Scan for the cell matching the given text and deliver its (x, y) coordinate at center. 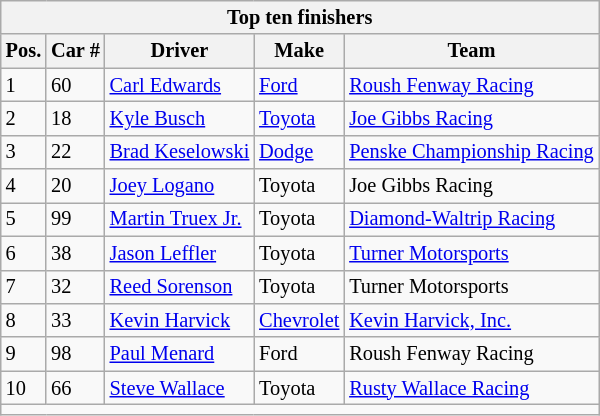
99 (76, 219)
Jason Leffler (180, 253)
5 (24, 219)
Rusty Wallace Racing (471, 388)
2 (24, 118)
Joey Logano (180, 186)
Driver (180, 51)
Steve Wallace (180, 388)
Kyle Busch (180, 118)
20 (76, 186)
18 (76, 118)
Diamond-Waltrip Racing (471, 219)
Kevin Harvick (180, 320)
Pos. (24, 51)
Martin Truex Jr. (180, 219)
Kevin Harvick, Inc. (471, 320)
3 (24, 152)
7 (24, 287)
60 (76, 85)
Car # (76, 51)
Brad Keselowski (180, 152)
Dodge (299, 152)
9 (24, 354)
Top ten finishers (300, 17)
Make (299, 51)
32 (76, 287)
Penske Championship Racing (471, 152)
Paul Menard (180, 354)
Team (471, 51)
4 (24, 186)
Reed Sorenson (180, 287)
66 (76, 388)
33 (76, 320)
1 (24, 85)
38 (76, 253)
22 (76, 152)
98 (76, 354)
10 (24, 388)
6 (24, 253)
Chevrolet (299, 320)
8 (24, 320)
Carl Edwards (180, 85)
